Detect which cell encompasses the target text, then output its [x, y] center coordinate. 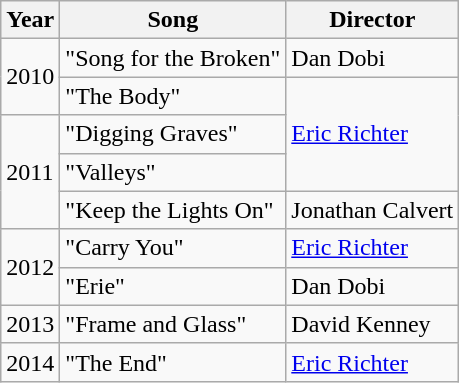
2011 [30, 172]
2013 [30, 324]
"Song for the Broken" [173, 58]
2010 [30, 77]
"Carry You" [173, 248]
Director [372, 20]
"The Body" [173, 96]
"Digging Graves" [173, 134]
"The End" [173, 362]
"Keep the Lights On" [173, 210]
2012 [30, 267]
David Kenney [372, 324]
Year [30, 20]
"Erie" [173, 286]
2014 [30, 362]
"Valleys" [173, 172]
Song [173, 20]
"Frame and Glass" [173, 324]
Jonathan Calvert [372, 210]
